Return the (X, Y) coordinate for the center point of the cell that contains the specified text.  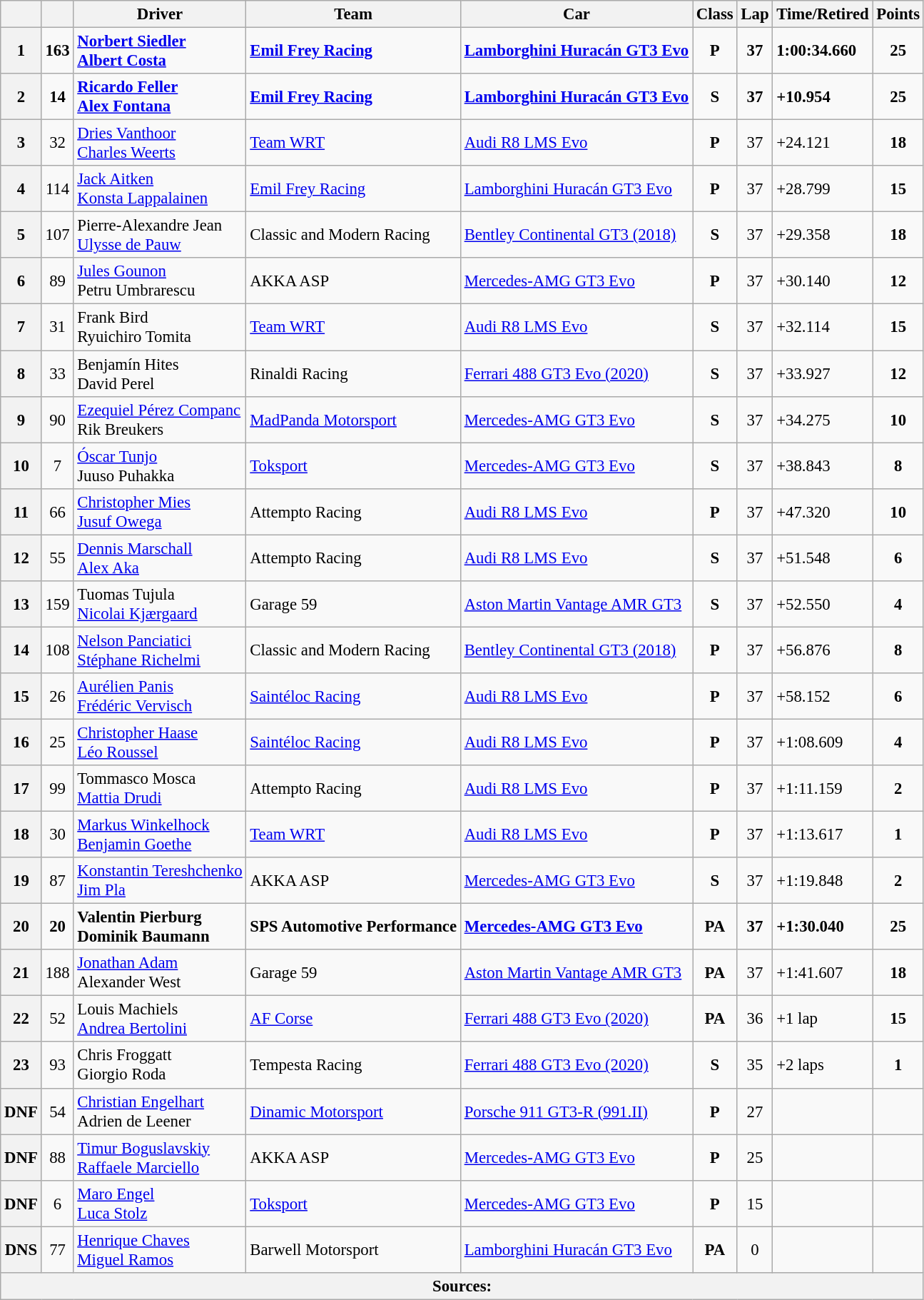
31 (57, 327)
Frank Bird Ryuichiro Tomita (160, 327)
Henrique Chaves Miguel Ramos (160, 1249)
33 (57, 374)
32 (57, 143)
3 (21, 143)
Tommasco Mosca Mattia Drudi (160, 788)
DNS (21, 1249)
+58.152 (823, 697)
Nelson Panciatici Stéphane Richelmi (160, 650)
+10.954 (823, 97)
188 (57, 972)
93 (57, 1065)
17 (21, 788)
Konstantin Tereshchenko Jim Pla (160, 881)
159 (57, 604)
Dennis Marschall Alex Aka (160, 558)
Óscar Tunjo Juuso Puhakka (160, 465)
Tempesta Racing (353, 1065)
Barwell Motorsport (353, 1249)
+1:30.040 (823, 927)
13 (21, 604)
19 (21, 881)
+1:41.607 (823, 972)
90 (57, 420)
+32.114 (823, 327)
Porsche 911 GT3-R (991.II) (577, 1111)
SPS Automotive Performance (353, 927)
Jules Gounon Petru Umbrarescu (160, 281)
Jonathan Adam Alexander West (160, 972)
Ezequiel Pérez Companc Rik Breukers (160, 420)
Christopher Haase Léo Roussel (160, 742)
163 (57, 51)
30 (57, 835)
88 (57, 1158)
114 (57, 188)
Jack Aitken Konsta Lappalainen (160, 188)
89 (57, 281)
+47.320 (823, 511)
1:00:34.660 (823, 51)
+2 laps (823, 1065)
5 (21, 236)
108 (57, 650)
Rinaldi Racing (353, 374)
Norbert Siedler Albert Costa (160, 51)
Tuomas Tujula Nicolai Kjærgaard (160, 604)
Timur Boguslavskiy Raffaele Marciello (160, 1158)
Class (715, 14)
Dinamic Motorsport (353, 1111)
+1:13.617 (823, 835)
0 (755, 1249)
21 (21, 972)
87 (57, 881)
+1:19.848 (823, 881)
AF Corse (353, 1019)
Pierre-Alexandre Jean Ulysse de Pauw (160, 236)
+1:11.159 (823, 788)
Driver (160, 14)
Markus Winkelhock Benjamin Goethe (160, 835)
Christian Engelhart Adrien de Leener (160, 1111)
Dries Vanthoor Charles Weerts (160, 143)
Ricardo Feller Alex Fontana (160, 97)
26 (57, 697)
27 (755, 1111)
Points (898, 14)
+51.548 (823, 558)
35 (755, 1065)
Lap (755, 14)
+30.140 (823, 281)
Valentin Pierburg Dominik Baumann (160, 927)
36 (755, 1019)
54 (57, 1111)
+24.121 (823, 143)
Time/Retired (823, 14)
107 (57, 236)
Benjamín Hites David Perel (160, 374)
Car (577, 14)
52 (57, 1019)
22 (21, 1019)
Team (353, 14)
+52.550 (823, 604)
+28.799 (823, 188)
55 (57, 558)
66 (57, 511)
77 (57, 1249)
16 (21, 742)
23 (21, 1065)
+1:08.609 (823, 742)
+38.843 (823, 465)
Chris Froggatt Giorgio Roda (160, 1065)
9 (21, 420)
Aurélien Panis Frédéric Vervisch (160, 697)
+34.275 (823, 420)
Sources: (462, 1286)
99 (57, 788)
MadPanda Motorsport (353, 420)
11 (21, 511)
Maro Engel Luca Stolz (160, 1204)
+29.358 (823, 236)
Louis Machiels Andrea Bertolini (160, 1019)
+33.927 (823, 374)
+56.876 (823, 650)
+1 lap (823, 1019)
Christopher Mies Jusuf Owega (160, 511)
